Return the [X, Y] coordinate for the center point of the cell that contains the specified text.  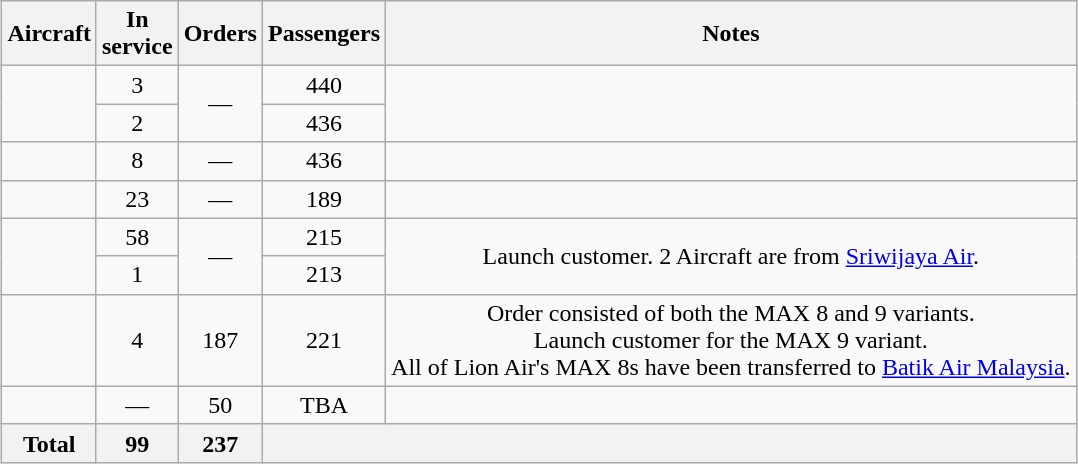
4 [137, 340]
50 [220, 405]
189 [324, 199]
Notes [732, 34]
Passengers [324, 34]
221 [324, 340]
99 [137, 443]
213 [324, 275]
2 [137, 123]
187 [220, 340]
Orders [220, 34]
3 [137, 85]
8 [137, 161]
In service [137, 34]
58 [137, 237]
Total [50, 443]
215 [324, 237]
23 [137, 199]
1 [137, 275]
TBA [324, 405]
440 [324, 85]
Launch customer. 2 Aircraft are from Sriwijaya Air. [732, 256]
Aircraft [50, 34]
237 [220, 443]
